Locate the cell with the specified text and output its (x, y) center coordinate. 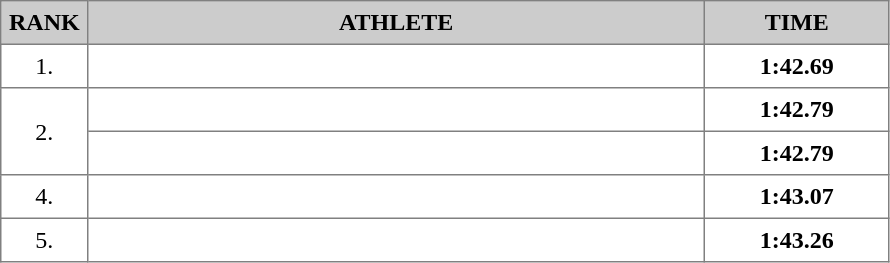
1:42.69 (796, 66)
RANK (44, 23)
1:43.26 (796, 240)
5. (44, 240)
1:43.07 (796, 197)
ATHLETE (396, 23)
TIME (796, 23)
4. (44, 197)
1. (44, 66)
2. (44, 132)
